Return [X, Y] of the center of cell containing provided text 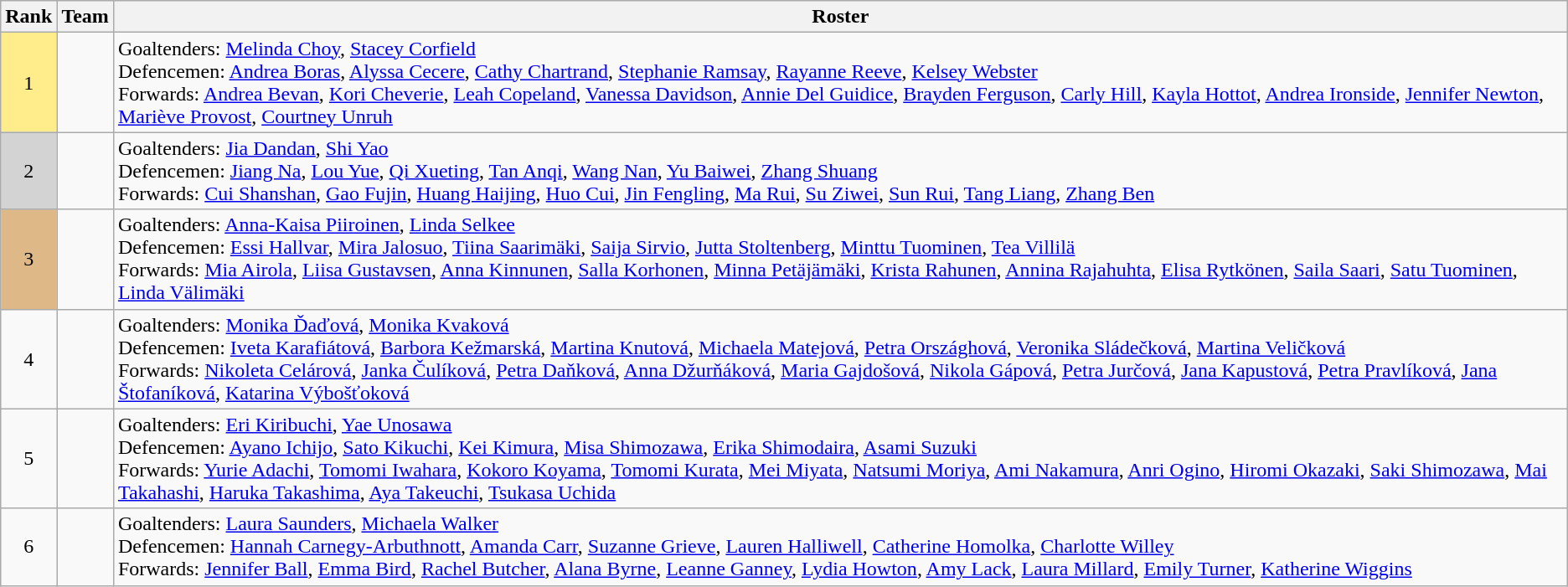
5 [28, 459]
Roster [840, 17]
1 [28, 82]
2 [28, 171]
6 [28, 547]
Team [85, 17]
Rank [28, 17]
3 [28, 260]
4 [28, 358]
